Find where the given text appears and provide that cell's center as [X, Y] coordinate. 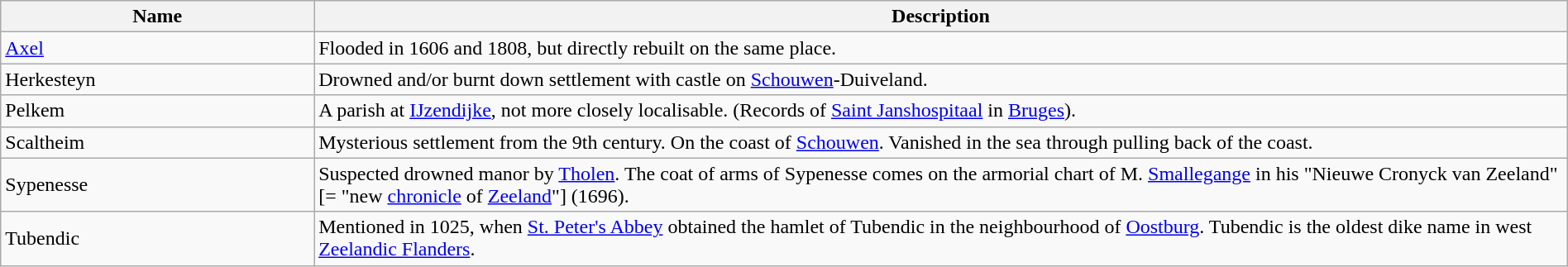
Mysterious settlement from the 9th century. On the coast of Schouwen. Vanished in the sea through pulling back of the coast. [941, 142]
Axel [157, 48]
Drowned and/or burnt down settlement with castle on Schouwen-Duiveland. [941, 79]
Herkesteyn [157, 79]
Flooded in 1606 and 1808, but directly rebuilt on the same place. [941, 48]
Tubendic [157, 238]
A parish at IJzendijke, not more closely localisable. (Records of Saint Janshospitaal in Bruges). [941, 111]
Sypenesse [157, 185]
Description [941, 17]
Name [157, 17]
Scaltheim [157, 142]
Pelkem [157, 111]
